From the cell containing the given text, extract its center point as (x, y) coordinate. 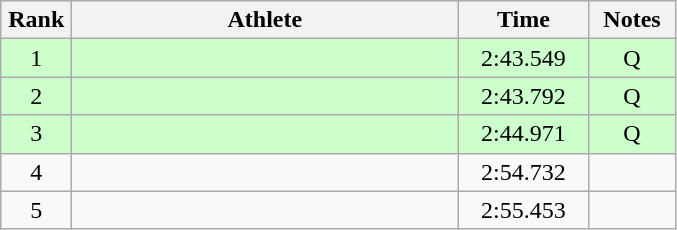
2:55.453 (524, 210)
2:43.792 (524, 96)
Time (524, 20)
3 (36, 134)
2 (36, 96)
2:54.732 (524, 172)
2:44.971 (524, 134)
4 (36, 172)
Rank (36, 20)
2:43.549 (524, 58)
1 (36, 58)
5 (36, 210)
Athlete (265, 20)
Notes (632, 20)
